Scan for the cell matching the given text and deliver its (X, Y) coordinate at center. 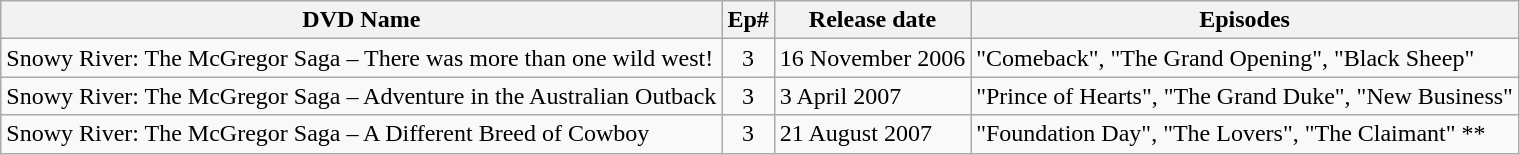
"Foundation Day", "The Lovers", "The Claimant" ** (1245, 134)
Snowy River: The McGregor Saga – A Different Breed of Cowboy (362, 134)
21 August 2007 (872, 134)
Snowy River: The McGregor Saga – Adventure in the Australian Outback (362, 96)
"Prince of Hearts", "The Grand Duke", "New Business" (1245, 96)
Episodes (1245, 20)
16 November 2006 (872, 58)
3 April 2007 (872, 96)
"Comeback", "The Grand Opening", "Black Sheep" (1245, 58)
DVD Name (362, 20)
Release date (872, 20)
Ep# (748, 20)
Snowy River: The McGregor Saga – There was more than one wild west! (362, 58)
